Return [x, y] of the center of cell containing provided text 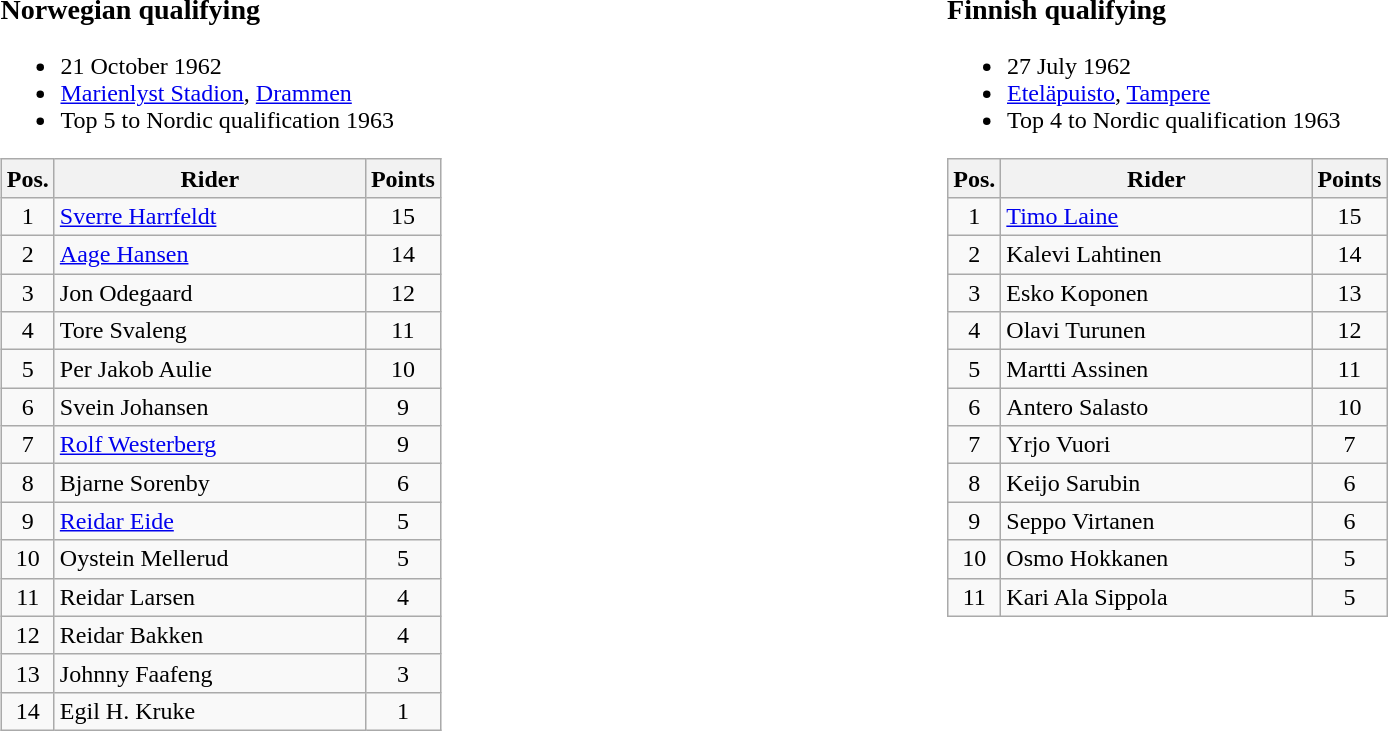
Per Jakob Aulie [210, 369]
Jon Odegaard [210, 293]
Aage Hansen [210, 255]
Yrjo Vuori [1156, 445]
Oystein Mellerud [210, 559]
Kari Ala Sippola [1156, 597]
Reidar Bakken [210, 635]
Egil H. Kruke [210, 711]
Reidar Eide [210, 521]
Tore Svaleng [210, 331]
Johnny Faafeng [210, 673]
Svein Johansen [210, 407]
Kalevi Lahtinen [1156, 255]
Seppo Virtanen [1156, 521]
Keijo Sarubin [1156, 483]
Reidar Larsen [210, 597]
Esko Koponen [1156, 293]
Bjarne Sorenby [210, 483]
Rolf Westerberg [210, 445]
Timo Laine [1156, 216]
Martti Assinen [1156, 369]
Osmo Hokkanen [1156, 559]
Olavi Turunen [1156, 331]
Sverre Harrfeldt [210, 216]
Antero Salasto [1156, 407]
